Locate the cell with the specified text and output its (x, y) center coordinate. 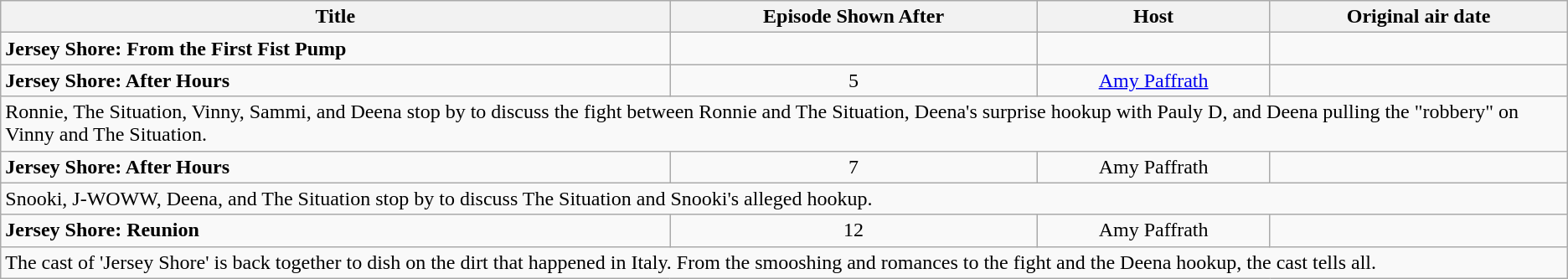
Snooki, J-WOWW, Deena, and The Situation stop by to discuss The Situation and Snooki's alleged hookup. (784, 199)
12 (854, 230)
7 (854, 167)
Jersey Shore: From the First Fist Pump (335, 49)
Host (1153, 17)
Title (335, 17)
5 (854, 80)
Episode Shown After (854, 17)
Jersey Shore: Reunion (335, 230)
Original air date (1419, 17)
